Return the (X, Y) coordinate for the center point of the cell that contains the specified text.  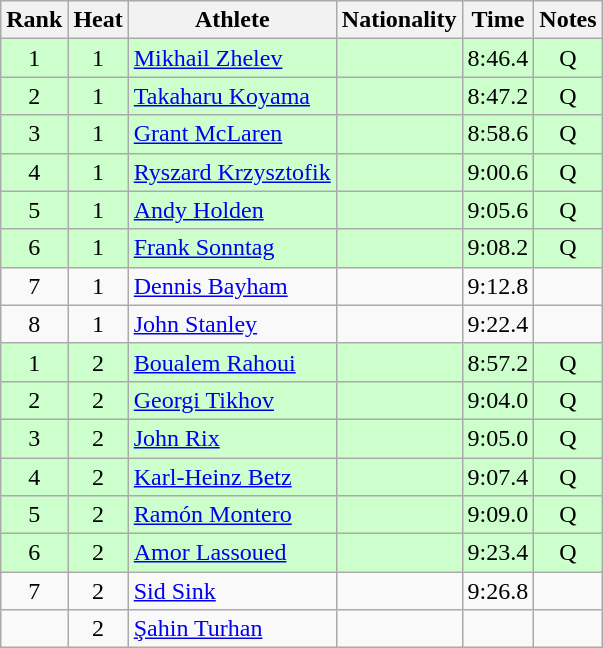
Dennis Bayham (232, 286)
Şahin Turhan (232, 629)
Boualem Rahoui (232, 362)
John Rix (232, 438)
John Stanley (232, 324)
8:58.6 (498, 134)
9:26.8 (498, 591)
8:47.2 (498, 96)
8:57.2 (498, 362)
8 (34, 324)
Grant McLaren (232, 134)
8:46.4 (498, 58)
Athlete (232, 20)
Takaharu Koyama (232, 96)
Nationality (399, 20)
Time (498, 20)
Sid Sink (232, 591)
Karl-Heinz Betz (232, 477)
9:05.6 (498, 210)
Ramón Montero (232, 515)
9:12.8 (498, 286)
Rank (34, 20)
9:08.2 (498, 248)
9:00.6 (498, 172)
Ryszard Krzysztofik (232, 172)
Andy Holden (232, 210)
9:09.0 (498, 515)
9:22.4 (498, 324)
Amor Lassoued (232, 553)
Mikhail Zhelev (232, 58)
Frank Sonntag (232, 248)
9:07.4 (498, 477)
Heat (98, 20)
9:23.4 (498, 553)
Georgi Tikhov (232, 400)
9:04.0 (498, 400)
Notes (568, 20)
9:05.0 (498, 438)
